Provide the (x, y) coordinate of the cell's center where the given text is located.  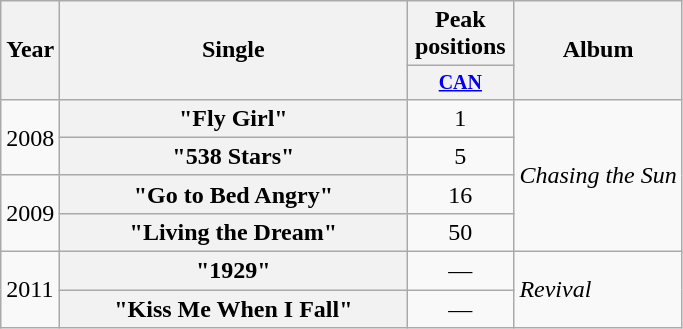
Peak positions (460, 34)
"Kiss Me When I Fall" (234, 309)
2008 (30, 137)
Album (598, 50)
50 (460, 232)
2009 (30, 213)
"Living the Dream" (234, 232)
16 (460, 194)
"Fly Girl" (234, 118)
Year (30, 50)
2011 (30, 290)
1 (460, 118)
Single (234, 50)
CAN (460, 82)
Revival (598, 290)
"1929" (234, 271)
5 (460, 156)
"538 Stars" (234, 156)
"Go to Bed Angry" (234, 194)
Chasing the Sun (598, 175)
